Search for the cell housing the specified text and yield its (x, y) center coordinate. 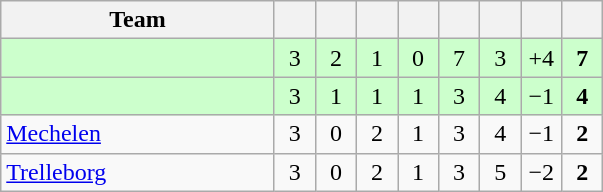
Trelleborg (138, 172)
−2 (542, 172)
Mechelen (138, 134)
Team (138, 20)
+4 (542, 58)
5 (500, 172)
